Scan for the cell matching the given text and deliver its (x, y) coordinate at center. 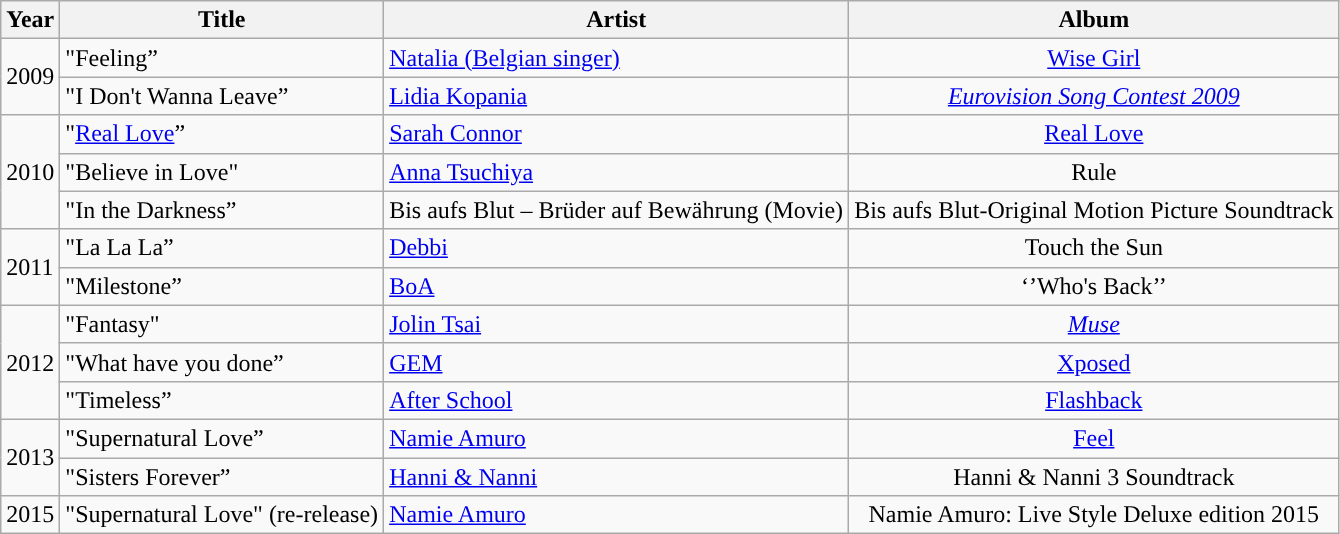
Touch the Sun (1094, 248)
Album (1094, 20)
2013 (30, 457)
Lidia Kopania (616, 96)
Artist (616, 20)
2012 (30, 362)
Wise Girl (1094, 58)
"Feeling” (222, 58)
Bis aufs Blut – Brüder auf Bewährung (Movie) (616, 210)
Feel (1094, 438)
2011 (30, 267)
"Believe in Love" (222, 172)
"Timeless” (222, 400)
BoA (616, 286)
Hanni & Nanni (616, 477)
Natalia (Belgian singer) (616, 58)
Bis aufs Blut-Original Motion Picture Soundtrack (1094, 210)
Debbi (616, 248)
2010 (30, 172)
Xposed (1094, 362)
Eurovision Song Contest 2009 (1094, 96)
"Fantasy" (222, 324)
Namie Amuro: Live Style Deluxe edition 2015 (1094, 515)
"In the Darkness” (222, 210)
After School (616, 400)
GEM (616, 362)
2009 (30, 77)
‘’Who's Back’’ (1094, 286)
"Supernatural Love" (re-release) (222, 515)
"Milestone” (222, 286)
"La La La” (222, 248)
Rule (1094, 172)
"What have you done” (222, 362)
Hanni & Nanni 3 Soundtrack (1094, 477)
"Supernatural Love” (222, 438)
Sarah Connor (616, 134)
Anna Tsuchiya (616, 172)
"Sisters Forever” (222, 477)
Muse (1094, 324)
Real Love (1094, 134)
"I Don't Wanna Leave” (222, 96)
Year (30, 20)
Jolin Tsai (616, 324)
Flashback (1094, 400)
"Real Love” (222, 134)
Title (222, 20)
2015 (30, 515)
